Provide the (x, y) coordinate of the cell's center where the given text is located.  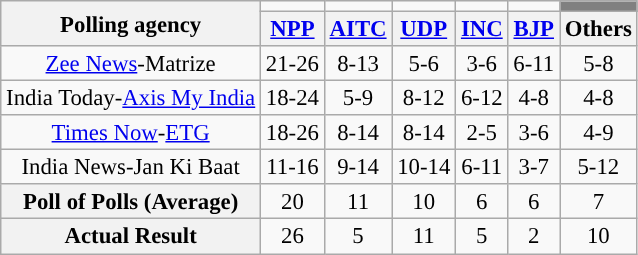
2-5 (482, 132)
Poll of Polls (Average) (131, 202)
2 (534, 236)
India News-Jan Ki Baat (131, 168)
8-13 (358, 64)
26 (293, 236)
Zee News-Matrize (131, 64)
6-12 (482, 98)
21-26 (293, 64)
4-9 (599, 132)
9-14 (358, 168)
3-7 (534, 168)
18-26 (293, 132)
Actual Result (131, 236)
5-12 (599, 168)
11-16 (293, 168)
7 (599, 202)
INC (482, 30)
UDP (424, 30)
AITC (358, 30)
18-24 (293, 98)
5-8 (599, 64)
Polling agency (131, 24)
10-14 (424, 168)
Times Now-ETG (131, 132)
Others (599, 30)
5-6 (424, 64)
8-12 (424, 98)
BJP (534, 30)
NPP (293, 30)
India Today-Axis My India (131, 98)
5-9 (358, 98)
20 (293, 202)
